Return (X, Y) of the center of cell containing provided text 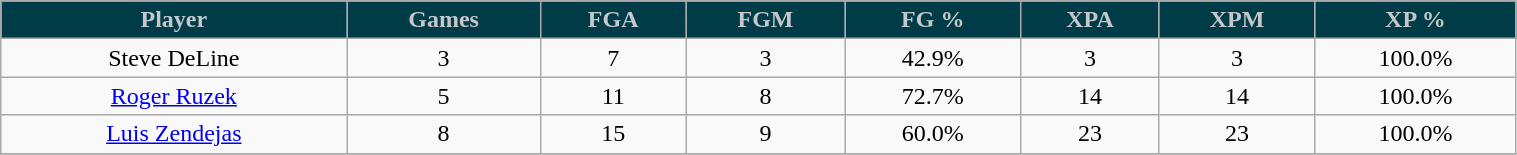
72.7% (933, 96)
11 (613, 96)
XP % (1416, 20)
Player (174, 20)
Steve DeLine (174, 58)
5 (444, 96)
Games (444, 20)
FGA (613, 20)
60.0% (933, 134)
Luis Zendejas (174, 134)
9 (766, 134)
FG % (933, 20)
42.9% (933, 58)
FGM (766, 20)
7 (613, 58)
XPA (1090, 20)
Roger Ruzek (174, 96)
XPM (1236, 20)
15 (613, 134)
